Provide the (X, Y) coordinate of the cell's center where the given text is located.  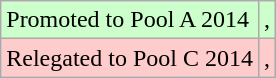
Promoted to Pool A 2014 (130, 20)
Relegated to Pool C 2014 (130, 58)
